Pinpoint the cell where the given text exists, returning its (x, y) midpoint coordinate. 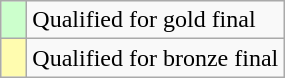
Qualified for gold final (156, 20)
Qualified for bronze final (156, 58)
